Pinpoint the cell where the given text exists, returning its [x, y] midpoint coordinate. 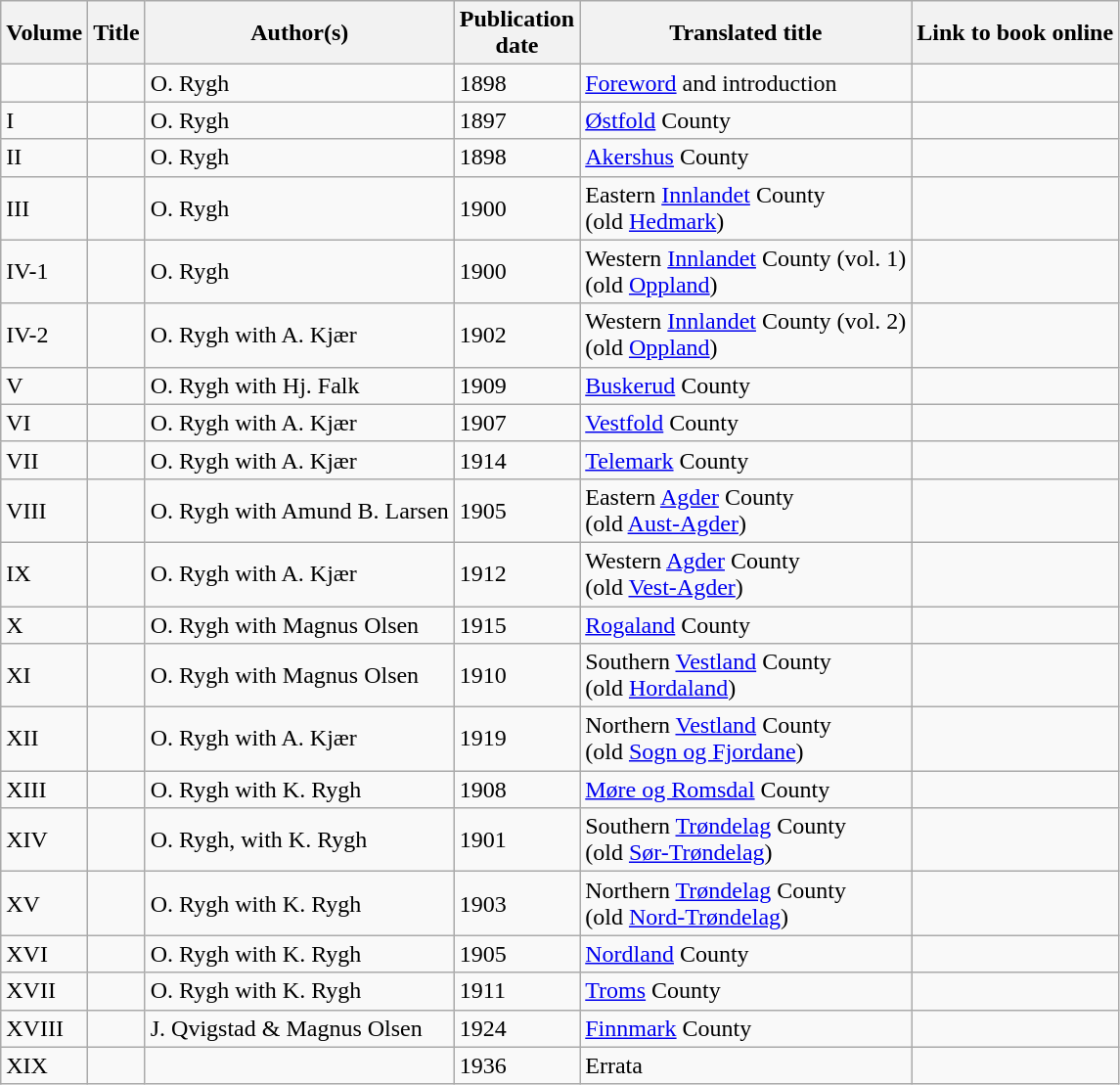
Errata [745, 1065]
O. Rygh with Hj. Falk [299, 385]
O. Rygh, with K. Rygh [299, 839]
V [45, 385]
1897 [516, 120]
XII [45, 740]
XVII [45, 991]
Eastern Innlandet County(old Hedmark) [745, 207]
1907 [516, 423]
VI [45, 423]
O. Rygh with Amund B. Larsen [299, 511]
XVIII [45, 1028]
Rogaland County [745, 625]
Southern Trøndelag County(old Sør-Trøndelag) [745, 839]
1902 [516, 335]
IV-1 [45, 272]
1911 [516, 991]
Nordland County [745, 954]
Translated title [745, 33]
J. Qvigstad & Magnus Olsen [299, 1028]
Vestfold County [745, 423]
1901 [516, 839]
IX [45, 573]
VII [45, 460]
1924 [516, 1028]
XIX [45, 1065]
II [45, 158]
Western Innlandet County (vol. 2)(old Oppland) [745, 335]
Møre og Romsdal County [745, 790]
Author(s) [299, 33]
XVI [45, 954]
1912 [516, 573]
Northern Vestland County(old Sogn og Fjordane) [745, 740]
Østfold County [745, 120]
Western Agder County(old Vest-Agder) [745, 573]
Buskerud County [745, 385]
Eastern Agder County(old Aust-Agder) [745, 511]
1910 [516, 675]
1908 [516, 790]
Foreword and introduction [745, 83]
Northern Trøndelag County(old Nord-Trøndelag) [745, 904]
Western Innlandet County (vol. 1)(old Oppland) [745, 272]
XIII [45, 790]
1914 [516, 460]
XV [45, 904]
X [45, 625]
1936 [516, 1065]
1909 [516, 385]
I [45, 120]
Akershus County [745, 158]
Troms County [745, 991]
Telemark County [745, 460]
Publicationdate [516, 33]
XI [45, 675]
1915 [516, 625]
1903 [516, 904]
VIII [45, 511]
IV-2 [45, 335]
III [45, 207]
1919 [516, 740]
Southern Vestland County(old Hordaland) [745, 675]
Title [117, 33]
Finnmark County [745, 1028]
XIV [45, 839]
Volume [45, 33]
Link to book online [1015, 33]
